From the cell containing the given text, extract its center point as [x, y] coordinate. 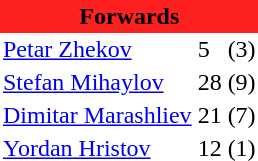
28 [210, 82]
21 [210, 116]
Stefan Mihaylov [98, 82]
5 [210, 50]
Petar Zhekov [98, 50]
Dimitar Marashliev [98, 116]
